Capture the cell that displays the provided text and extract its [x, y] central coordinate. 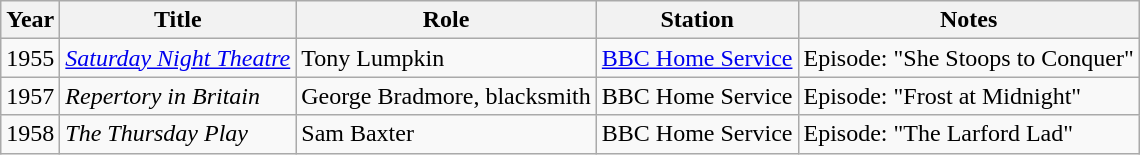
Tony Lumpkin [446, 58]
Station [697, 20]
Role [446, 20]
Sam Baxter [446, 134]
1955 [30, 58]
Episode: "The Larford Lad" [968, 134]
Title [178, 20]
Episode: "Frost at Midnight" [968, 96]
Year [30, 20]
1958 [30, 134]
Episode: "She Stoops to Conquer" [968, 58]
Saturday Night Theatre [178, 58]
Notes [968, 20]
George Bradmore, blacksmith [446, 96]
The Thursday Play [178, 134]
1957 [30, 96]
Repertory in Britain [178, 96]
